For the text-containing cell, return its midpoint in (X, Y) coordinate format. 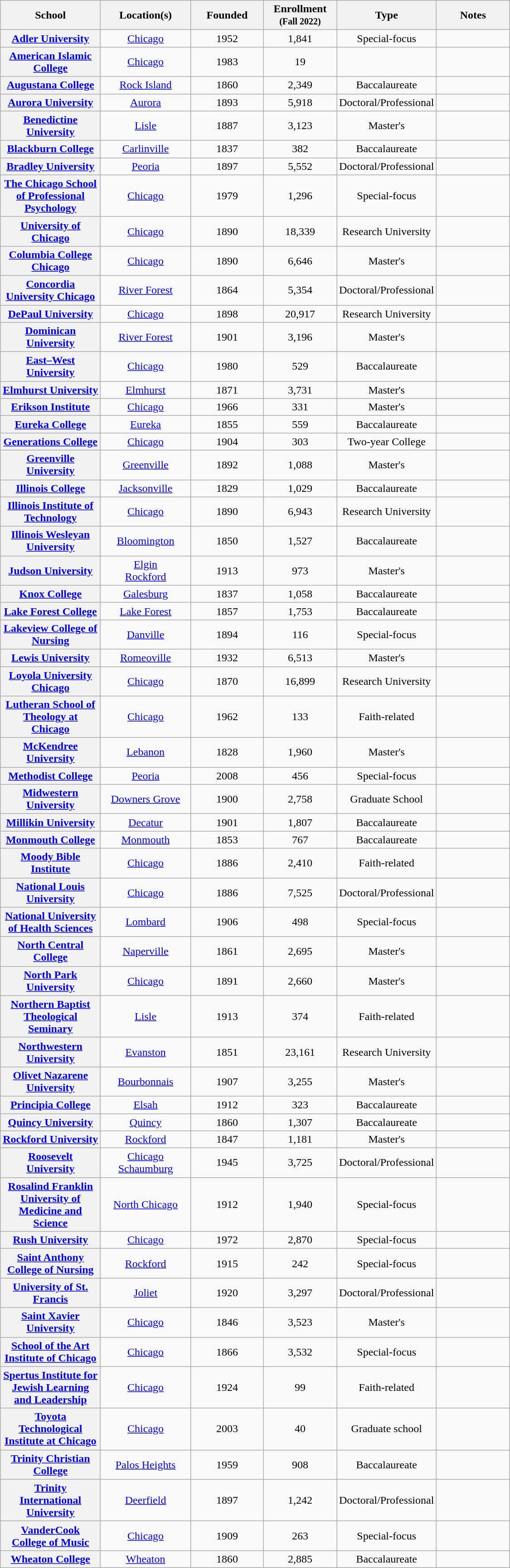
Notes (473, 15)
1924 (227, 1387)
Blackburn College (51, 149)
Principia College (51, 1105)
1904 (227, 442)
23,161 (300, 1052)
Lombard (146, 922)
Danville (146, 634)
Illinois College (51, 488)
2,870 (300, 1240)
Millikin University (51, 822)
1,940 (300, 1205)
1,841 (300, 38)
Deerfield (146, 1500)
331 (300, 407)
Rock Island (146, 85)
Chicago Schaumburg (146, 1163)
Monmouth College (51, 840)
National Louis University (51, 892)
1,307 (300, 1122)
1894 (227, 634)
Trinity International University (51, 1500)
Wheaton College (51, 1559)
1829 (227, 488)
Adler University (51, 38)
Lebanon (146, 753)
1966 (227, 407)
19 (300, 62)
1828 (227, 753)
1979 (227, 196)
6,646 (300, 261)
School of the Art Institute of Chicago (51, 1352)
School (51, 15)
Enrollment(Fall 2022) (300, 15)
Judson University (51, 571)
Illinois Institute of Technology (51, 512)
Saint Xavier University (51, 1323)
Bloomington (146, 541)
Olivet Nazarene University (51, 1082)
Carlinville (146, 149)
1861 (227, 951)
1864 (227, 290)
American Islamic College (51, 62)
Trinity Christian College (51, 1465)
Northern Baptist Theological Seminary (51, 1016)
1932 (227, 658)
Northwestern University (51, 1052)
2,885 (300, 1559)
242 (300, 1264)
McKendree University (51, 753)
1980 (227, 367)
3,523 (300, 1323)
East–West University (51, 367)
Elgin Rockford (146, 571)
1909 (227, 1535)
133 (300, 717)
Evanston (146, 1052)
1,296 (300, 196)
Greenville University (51, 465)
Type (386, 15)
3,255 (300, 1082)
Erikson Institute (51, 407)
Concordia University Chicago (51, 290)
Joliet (146, 1293)
498 (300, 922)
16,899 (300, 681)
1857 (227, 611)
1,088 (300, 465)
2,349 (300, 85)
1887 (227, 126)
North Chicago (146, 1205)
303 (300, 442)
Quincy University (51, 1122)
116 (300, 634)
1,242 (300, 1500)
7,525 (300, 892)
2,660 (300, 981)
529 (300, 367)
1952 (227, 38)
2003 (227, 1429)
40 (300, 1429)
Quincy (146, 1122)
Elsah (146, 1105)
456 (300, 776)
18,339 (300, 231)
Bradley University (51, 166)
1853 (227, 840)
6,943 (300, 512)
Lewis University (51, 658)
VanderCook College of Music (51, 1535)
2,758 (300, 799)
1850 (227, 541)
2008 (227, 776)
1972 (227, 1240)
382 (300, 149)
3,297 (300, 1293)
Spertus Institute for Jewish Learning and Leadership (51, 1387)
20,917 (300, 314)
1847 (227, 1140)
Downers Grove (146, 799)
Rush University (51, 1240)
Elmhurst University (51, 390)
1945 (227, 1163)
1898 (227, 314)
Roosevelt University (51, 1163)
1846 (227, 1323)
Lake Forest College (51, 611)
Bourbonnais (146, 1082)
North Central College (51, 951)
Aurora University (51, 102)
5,918 (300, 102)
1892 (227, 465)
Decatur (146, 822)
1962 (227, 717)
Augustana College (51, 85)
3,123 (300, 126)
767 (300, 840)
1983 (227, 62)
1855 (227, 424)
Wheaton (146, 1559)
Graduate School (386, 799)
Saint Anthony College of Nursing (51, 1264)
Lakeview College of Nursing (51, 634)
559 (300, 424)
99 (300, 1387)
Elmhurst (146, 390)
1851 (227, 1052)
2,410 (300, 863)
Columbia College Chicago (51, 261)
1,181 (300, 1140)
Galesburg (146, 594)
Generations College (51, 442)
Illinois Wesleyan University (51, 541)
Naperville (146, 951)
908 (300, 1465)
Location(s) (146, 15)
1891 (227, 981)
Benedictine University (51, 126)
3,731 (300, 390)
1870 (227, 681)
6,513 (300, 658)
The Chicago School of Professional Psychology (51, 196)
1,753 (300, 611)
Aurora (146, 102)
263 (300, 1535)
Rosalind Franklin University of Medicine and Science (51, 1205)
973 (300, 571)
North Park University (51, 981)
Greenville (146, 465)
Toyota Technological Institute at Chicago (51, 1429)
1871 (227, 390)
5,354 (300, 290)
DePaul University (51, 314)
1907 (227, 1082)
374 (300, 1016)
University of Chicago (51, 231)
Palos Heights (146, 1465)
Knox College (51, 594)
1920 (227, 1293)
University of St. Francis (51, 1293)
3,196 (300, 337)
Moody Bible Institute (51, 863)
2,695 (300, 951)
1900 (227, 799)
1866 (227, 1352)
Romeoville (146, 658)
1,960 (300, 753)
1915 (227, 1264)
Methodist College (51, 776)
3,725 (300, 1163)
Founded (227, 15)
Rockford University (51, 1140)
323 (300, 1105)
1,058 (300, 594)
National University of Health Sciences (51, 922)
3,532 (300, 1352)
Lake Forest (146, 611)
1,527 (300, 541)
Graduate school (386, 1429)
Dominican University (51, 337)
Midwestern University (51, 799)
Eureka College (51, 424)
1906 (227, 922)
1959 (227, 1465)
Eureka (146, 424)
Monmouth (146, 840)
1893 (227, 102)
5,552 (300, 166)
Loyola University Chicago (51, 681)
Jacksonville (146, 488)
Lutheran School of Theology at Chicago (51, 717)
1,807 (300, 822)
1,029 (300, 488)
Two-year College (386, 442)
